Identify which cell holds the provided text, then report its [x, y] central coordinate. 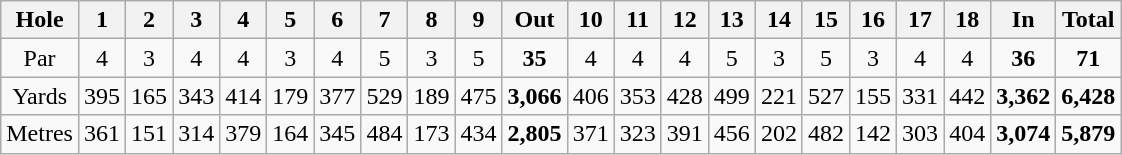
395 [102, 96]
6,428 [1088, 96]
303 [920, 134]
434 [478, 134]
323 [638, 134]
8 [432, 20]
456 [732, 134]
377 [338, 96]
15 [826, 20]
404 [968, 134]
17 [920, 20]
414 [244, 96]
529 [384, 96]
12 [684, 20]
428 [684, 96]
3,066 [534, 96]
155 [872, 96]
Par [40, 58]
406 [590, 96]
379 [244, 134]
331 [920, 96]
2,805 [534, 134]
353 [638, 96]
71 [1088, 58]
9 [478, 20]
11 [638, 20]
165 [150, 96]
3,362 [1024, 96]
482 [826, 134]
14 [778, 20]
Out [534, 20]
345 [338, 134]
361 [102, 134]
2 [150, 20]
Hole [40, 20]
189 [432, 96]
18 [968, 20]
36 [1024, 58]
343 [196, 96]
391 [684, 134]
1 [102, 20]
5,879 [1088, 134]
3,074 [1024, 134]
6 [338, 20]
499 [732, 96]
151 [150, 134]
179 [290, 96]
16 [872, 20]
527 [826, 96]
202 [778, 134]
484 [384, 134]
314 [196, 134]
221 [778, 96]
7 [384, 20]
475 [478, 96]
35 [534, 58]
442 [968, 96]
142 [872, 134]
Metres [40, 134]
Yards [40, 96]
10 [590, 20]
Total [1088, 20]
173 [432, 134]
13 [732, 20]
371 [590, 134]
In [1024, 20]
164 [290, 134]
